Return [x, y] of the center of cell containing provided text 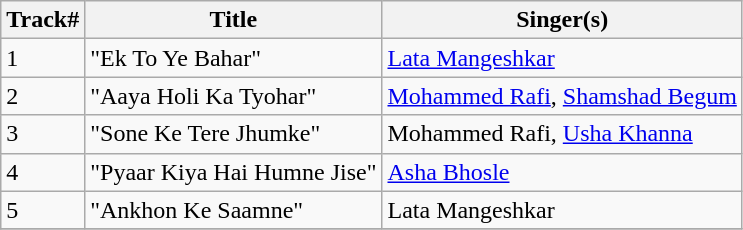
Mohammed Rafi, Shamshad Begum [562, 96]
3 [43, 134]
"Sone Ke Tere Jhumke" [234, 134]
2 [43, 96]
"Ek To Ye Bahar" [234, 58]
Singer(s) [562, 20]
Track# [43, 20]
Mohammed Rafi, Usha Khanna [562, 134]
1 [43, 58]
"Aaya Holi Ka Tyohar" [234, 96]
"Ankhon Ke Saamne" [234, 210]
5 [43, 210]
Title [234, 20]
"Pyaar Kiya Hai Humne Jise" [234, 172]
4 [43, 172]
Asha Bhosle [562, 172]
